Output the (x, y) coordinate of the center of the cell containing the given text.  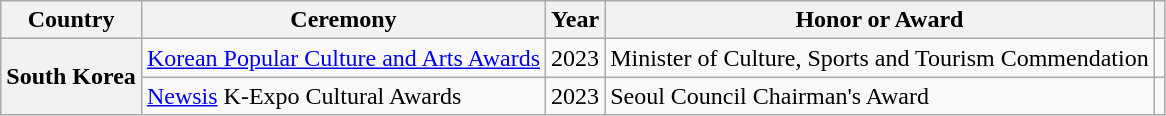
Country (72, 20)
Minister of Culture, Sports and Tourism Commendation (880, 58)
Year (576, 20)
South Korea (72, 77)
Honor or Award (880, 20)
Ceremony (343, 20)
Newsis K-Expo Cultural Awards (343, 96)
Korean Popular Culture and Arts Awards (343, 58)
Seoul Council Chairman's Award (880, 96)
